Scan for the cell matching the given text and deliver its (x, y) coordinate at center. 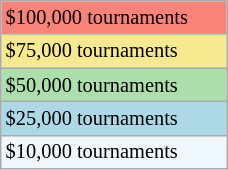
$100,000 tournaments (114, 17)
$10,000 tournaments (114, 152)
$75,000 tournaments (114, 51)
$50,000 tournaments (114, 85)
$25,000 tournaments (114, 118)
